Determine the [x, y] coordinate at the center of the cell enclosing the given text.  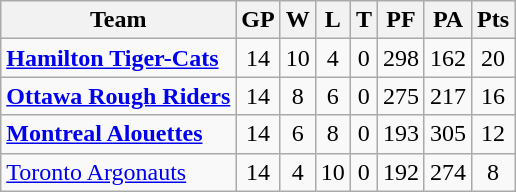
Pts [494, 20]
20 [494, 58]
274 [448, 172]
T [364, 20]
Ottawa Rough Riders [118, 96]
162 [448, 58]
305 [448, 134]
L [332, 20]
193 [400, 134]
12 [494, 134]
Toronto Argonauts [118, 172]
298 [400, 58]
16 [494, 96]
192 [400, 172]
GP [258, 20]
275 [400, 96]
PF [400, 20]
PA [448, 20]
Hamilton Tiger-Cats [118, 58]
Montreal Alouettes [118, 134]
W [298, 20]
Team [118, 20]
217 [448, 96]
